Detect which cell encompasses the target text, then output its (x, y) center coordinate. 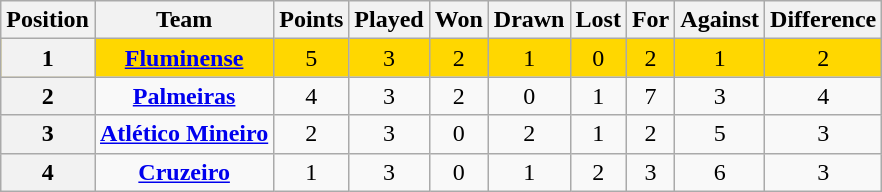
Drawn (529, 20)
For (650, 20)
Difference (824, 20)
Points (312, 20)
Palmeiras (184, 96)
7 (650, 96)
Team (184, 20)
Lost (598, 20)
Played (389, 20)
Won (458, 20)
Atlético Mineiro (184, 134)
Position (48, 20)
Cruzeiro (184, 172)
Against (720, 20)
Fluminense (184, 58)
6 (720, 172)
